Find where the given text appears and provide that cell's center as [x, y] coordinate. 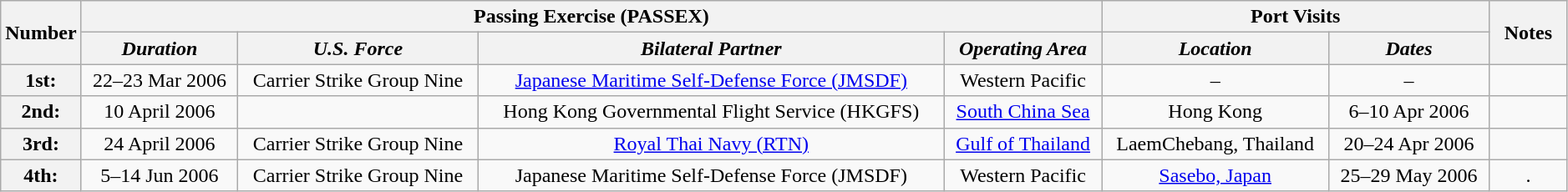
3rd: [41, 144]
LaemChebang, Thailand [1215, 144]
. [1529, 175]
Gulf of Thailand [1022, 144]
2nd: [41, 112]
Bilateral Partner [711, 48]
25–29 May 2006 [1409, 175]
Passing Exercise (PASSEX) [591, 17]
U.S. Force [358, 48]
Royal Thai Navy (RTN) [711, 144]
Hong Kong [1215, 112]
Notes [1529, 33]
Port Visits [1296, 17]
Dates [1409, 48]
6–10 Apr 2006 [1409, 112]
24 April 2006 [160, 144]
Hong Kong Governmental Flight Service (HKGFS) [711, 112]
1st: [41, 80]
4th: [41, 175]
22–23 Mar 2006 [160, 80]
10 April 2006 [160, 112]
Duration [160, 48]
Operating Area [1022, 48]
Sasebo, Japan [1215, 175]
20–24 Apr 2006 [1409, 144]
Number [41, 33]
5–14 Jun 2006 [160, 175]
South China Sea [1022, 112]
Location [1215, 48]
